Determine the (X, Y) coordinate at the center of the cell enclosing the given text.  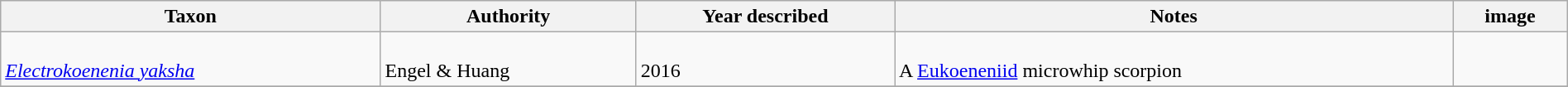
Taxon (190, 17)
Authority (508, 17)
Engel & Huang (508, 60)
Notes (1174, 17)
A Eukoeneniid microwhip scorpion (1174, 60)
image (1510, 17)
2016 (765, 60)
Year described (765, 17)
Electrokoenenia yaksha (190, 60)
